Return the (x, y) coordinate for the center point of the cell that contains the specified text.  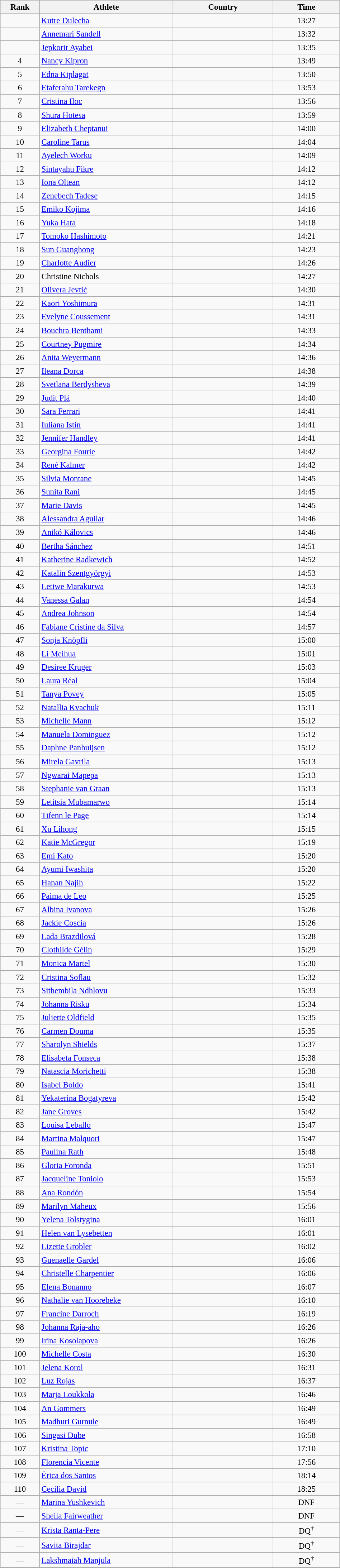
89 (20, 1206)
Paima de Leo (106, 896)
Caroline Tarus (106, 142)
Helen van Lysebetten (106, 1233)
42 (20, 573)
86 (20, 1166)
Edna Kiplagat (106, 75)
15:04 (306, 681)
104 (20, 1408)
16:31 (306, 1368)
Courtney Pugmire (106, 344)
109 (20, 1476)
Jane Groves (106, 1112)
Li Meihua (106, 654)
Athlete (106, 7)
94 (20, 1273)
54 (20, 735)
Martina Malquori (106, 1139)
41 (20, 559)
Sunita Rani (106, 492)
Kaori Yoshimura (106, 303)
Jelena Korol (106, 1368)
Cristina Soflau (106, 977)
26 (20, 357)
14:00 (306, 128)
108 (20, 1462)
Ayelech Worku (106, 155)
Sun Guanghong (106, 250)
15:51 (306, 1166)
44 (20, 600)
14:38 (306, 371)
Krista Ranta-Pere (106, 1530)
18:25 (306, 1489)
14:30 (306, 290)
76 (20, 1031)
14:57 (306, 627)
90 (20, 1219)
61 (20, 829)
Sharolyn Shields (106, 1044)
81 (20, 1098)
Ngwarai Mapepa (106, 775)
Michelle Costa (106, 1354)
15:01 (306, 654)
Silvia Montane (106, 479)
14:34 (306, 344)
16:10 (306, 1300)
83 (20, 1125)
47 (20, 640)
Anita Weyermann (106, 357)
105 (20, 1421)
51 (20, 694)
50 (20, 681)
Country (223, 7)
43 (20, 586)
Time (306, 7)
49 (20, 667)
Natascia Morichetti (106, 1071)
19 (20, 263)
14:15 (306, 196)
15:34 (306, 1004)
4 (20, 61)
Christelle Charpentier (106, 1273)
34 (20, 465)
Yelena Tolstygina (106, 1219)
René Kalmer (106, 465)
8 (20, 115)
36 (20, 492)
55 (20, 748)
20 (20, 277)
103 (20, 1395)
65 (20, 883)
Marina Yushkevich (106, 1502)
72 (20, 977)
15:32 (306, 977)
Savita Birajdar (106, 1545)
92 (20, 1247)
32 (20, 438)
Jackie Coscia (106, 923)
52 (20, 708)
Andrea Johnson (106, 613)
Laura Réal (106, 681)
11 (20, 155)
Paulina Rath (106, 1152)
13 (20, 182)
Florencia Vicente (106, 1462)
99 (20, 1341)
Alessandra Aguilar (106, 519)
Mirela Gavrila (106, 761)
Rank (20, 7)
85 (20, 1152)
38 (20, 519)
Marilyn Maheux (106, 1206)
84 (20, 1139)
Natallia Kvachuk (106, 708)
17 (20, 236)
Lakshmaiah Manjula (106, 1560)
Marie Davis (106, 506)
Tifenn le Page (106, 816)
14:27 (306, 277)
73 (20, 990)
Nancy Kipron (106, 61)
Etaferahu Tarekegn (106, 88)
14:21 (306, 236)
28 (20, 384)
5 (20, 75)
14:16 (306, 209)
Yekaterina Bogatyreva (106, 1098)
Jennifer Handley (106, 438)
98 (20, 1327)
31 (20, 425)
95 (20, 1287)
10 (20, 142)
Olivera Jevtić (106, 290)
16:02 (306, 1247)
15 (20, 209)
17:56 (306, 1462)
15:41 (306, 1085)
Anikó Kálovics (106, 532)
Elizabeth Cheptanui (106, 128)
37 (20, 506)
Cristina Iloc (106, 101)
9 (20, 128)
18 (20, 250)
Francine Darroch (106, 1314)
Érica dos Santos (106, 1476)
56 (20, 761)
27 (20, 371)
Kristina Topic (106, 1448)
93 (20, 1260)
Svetlana Berdysheva (106, 384)
13:35 (306, 48)
71 (20, 964)
14:33 (306, 330)
18:14 (306, 1476)
Nathalie van Hoorebeke (106, 1300)
Albina Ivanova (106, 910)
Madhuri Gurnule (106, 1421)
Katie McGregor (106, 842)
68 (20, 923)
Letitsia Mubamarwo (106, 802)
107 (20, 1448)
Ayumi Iwashita (106, 869)
Katherine Radkewich (106, 559)
13:32 (306, 34)
Clothilde Gélin (106, 950)
Georgina Fourie (106, 452)
59 (20, 802)
Michelle Mann (106, 721)
Sithembila Ndhlovu (106, 990)
Christine Nichols (106, 277)
An Gommers (106, 1408)
46 (20, 627)
96 (20, 1300)
Katalin Szentgyörgyi (106, 573)
Ana Rondón (106, 1192)
15:29 (306, 950)
Shura Hotesa (106, 115)
Gloria Foronda (106, 1166)
Monica Martel (106, 964)
16:58 (306, 1435)
16:19 (306, 1314)
Kutre Dulecha (106, 21)
15:37 (306, 1044)
Lada Brazdilová (106, 937)
14:18 (306, 223)
Sonja Knöpfli (106, 640)
33 (20, 452)
82 (20, 1112)
14:39 (306, 384)
13:56 (306, 101)
14:36 (306, 357)
Marja Loukkola (106, 1395)
67 (20, 910)
Luz Rojas (106, 1381)
91 (20, 1233)
Singasi Dube (106, 1435)
13:49 (306, 61)
Yuka Hata (106, 223)
Tomoko Hashimoto (106, 236)
69 (20, 937)
106 (20, 1435)
Letiwe Marakurwa (106, 586)
12 (20, 169)
Lizette Grobler (106, 1247)
74 (20, 1004)
14:40 (306, 398)
17:10 (306, 1448)
Juliette Oldfield (106, 1017)
16:37 (306, 1381)
15:11 (306, 708)
Charlotte Audier (106, 263)
Manuela Dominguez (106, 735)
75 (20, 1017)
14:23 (306, 250)
Sintayahu Fikre (106, 169)
53 (20, 721)
15:54 (306, 1192)
Evelyne Coussement (106, 317)
Ileana Dorca (106, 371)
Louisa Leballo (106, 1125)
15:28 (306, 937)
16:07 (306, 1287)
Jepkorir Ayabei (106, 48)
21 (20, 290)
80 (20, 1085)
15:00 (306, 640)
48 (20, 654)
25 (20, 344)
Hanan Najih (106, 883)
63 (20, 856)
Emi Kato (106, 856)
Johanna Raja-aho (106, 1327)
15:19 (306, 842)
Sara Ferrari (106, 411)
102 (20, 1381)
14:52 (306, 559)
15:15 (306, 829)
Bouchra Benthami (106, 330)
Judit Plá (106, 398)
40 (20, 546)
Guenaelle Gardel (106, 1260)
Emiko Kojima (106, 209)
Elena Bonanno (106, 1287)
15:03 (306, 667)
62 (20, 842)
Daphne Panhuijsen (106, 748)
Fabiane Cristine da Silva (106, 627)
Vanessa Galan (106, 600)
101 (20, 1368)
Isabel Boldo (106, 1085)
15:25 (306, 896)
Iona Oltean (106, 182)
60 (20, 816)
64 (20, 869)
88 (20, 1192)
15:56 (306, 1206)
Annemari Sandell (106, 34)
7 (20, 101)
Bertha Sánchez (106, 546)
22 (20, 303)
97 (20, 1314)
Iuliana Istin (106, 425)
14:26 (306, 263)
39 (20, 532)
6 (20, 88)
Johanna Risku (106, 1004)
110 (20, 1489)
35 (20, 479)
Sheila Fairweather (106, 1516)
13:27 (306, 21)
14:51 (306, 546)
30 (20, 411)
Desiree Kruger (106, 667)
58 (20, 788)
66 (20, 896)
Xu Lihong (106, 829)
13:53 (306, 88)
Jacqueline Toniolo (106, 1179)
Zenebech Tadese (106, 196)
14:09 (306, 155)
15:05 (306, 694)
Tanya Povey (106, 694)
Cecilia David (106, 1489)
Irina Kosolapova (106, 1341)
29 (20, 398)
70 (20, 950)
15:22 (306, 883)
45 (20, 613)
87 (20, 1179)
77 (20, 1044)
Stephanie van Graan (106, 788)
14:04 (306, 142)
13:59 (306, 115)
Carmen Douma (106, 1031)
Elisabeta Fonseca (106, 1058)
16:30 (306, 1354)
57 (20, 775)
23 (20, 317)
78 (20, 1058)
24 (20, 330)
15:30 (306, 964)
15:53 (306, 1179)
13:50 (306, 75)
16:46 (306, 1395)
16 (20, 223)
79 (20, 1071)
14 (20, 196)
100 (20, 1354)
15:48 (306, 1152)
15:33 (306, 990)
